Return [x, y] of the center of cell containing provided text 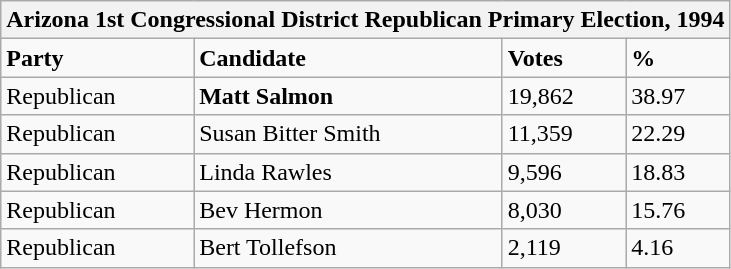
18.83 [678, 172]
4.16 [678, 248]
38.97 [678, 96]
Matt Salmon [348, 96]
2,119 [564, 248]
Bev Hermon [348, 210]
9,596 [564, 172]
22.29 [678, 134]
Party [98, 58]
19,862 [564, 96]
Arizona 1st Congressional District Republican Primary Election, 1994 [366, 20]
11,359 [564, 134]
Susan Bitter Smith [348, 134]
Linda Rawles [348, 172]
Votes [564, 58]
Candidate [348, 58]
15.76 [678, 210]
8,030 [564, 210]
% [678, 58]
Bert Tollefson [348, 248]
